Output the (x, y) coordinate of the center of the cell containing the given text.  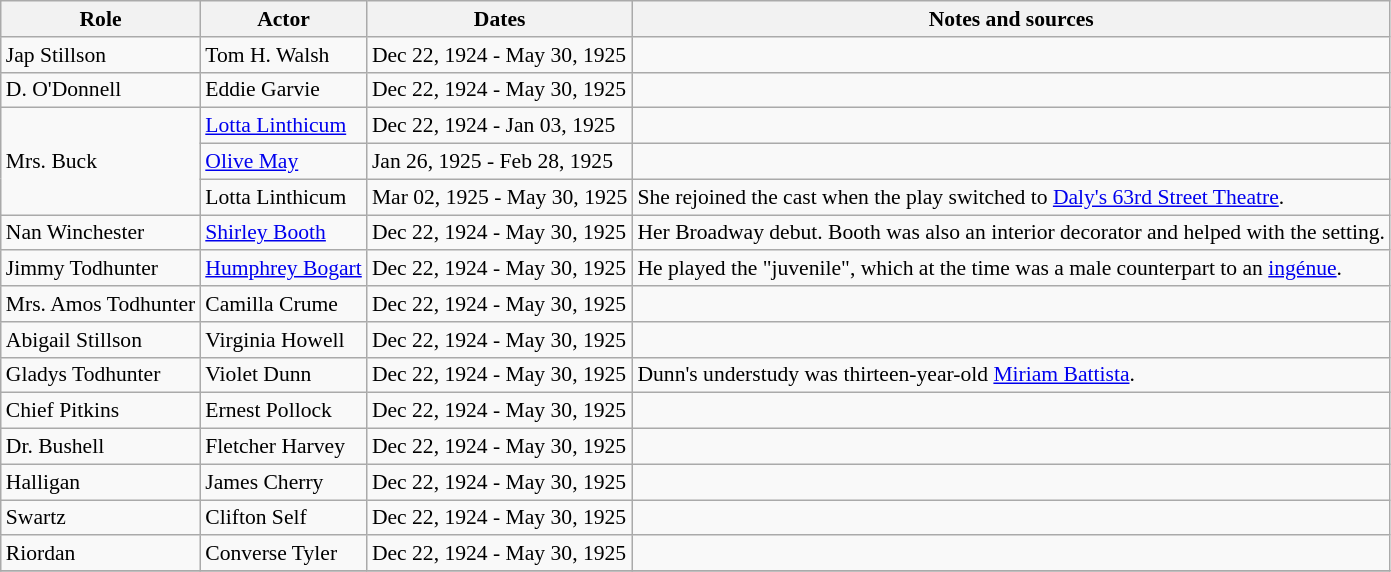
Violet Dunn (284, 375)
Mrs. Amos Todhunter (101, 304)
D. O'Donnell (101, 90)
Virginia Howell (284, 340)
Notes and sources (1011, 19)
Her Broadway debut. Booth was also an interior decorator and helped with the setting. (1011, 233)
Dunn's understudy was thirteen-year-old Miriam Battista. (1011, 375)
Role (101, 19)
Abigail Stillson (101, 340)
Riordan (101, 554)
Nan Winchester (101, 233)
Ernest Pollock (284, 411)
Actor (284, 19)
Tom H. Walsh (284, 55)
She rejoined the cast when the play switched to Daly's 63rd Street Theatre. (1011, 197)
Converse Tyler (284, 554)
Halligan (101, 482)
Mrs. Buck (101, 162)
Dates (500, 19)
Chief Pitkins (101, 411)
He played the "juvenile", which at the time was a male counterpart to an ingénue. (1011, 269)
Clifton Self (284, 518)
Fletcher Harvey (284, 447)
Jimmy Todhunter (101, 269)
Dr. Bushell (101, 447)
Dec 22, 1924 - Jan 03, 1925 (500, 126)
Gladys Todhunter (101, 375)
Humphrey Bogart (284, 269)
Swartz (101, 518)
Olive May (284, 162)
Jan 26, 1925 - Feb 28, 1925 (500, 162)
Eddie Garvie (284, 90)
Jap Stillson (101, 55)
Camilla Crume (284, 304)
Mar 02, 1925 - May 30, 1925 (500, 197)
James Cherry (284, 482)
Shirley Booth (284, 233)
